Find where the given text appears and provide that cell's center as [X, Y] coordinate. 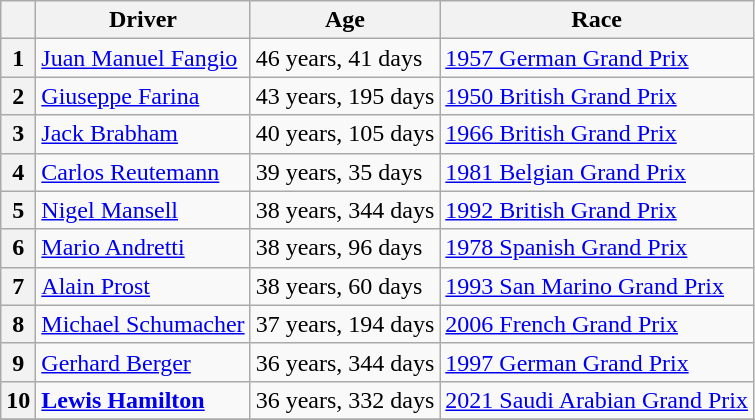
38 years, 344 days [345, 210]
1966 British Grand Prix [597, 134]
43 years, 195 days [345, 96]
2006 French Grand Prix [597, 324]
Mario Andretti [143, 248]
1981 Belgian Grand Prix [597, 172]
Age [345, 20]
Race [597, 20]
7 [18, 286]
37 years, 194 days [345, 324]
1993 San Marino Grand Prix [597, 286]
Alain Prost [143, 286]
Lewis Hamilton [143, 400]
Giuseppe Farina [143, 96]
1957 German Grand Prix [597, 58]
3 [18, 134]
5 [18, 210]
4 [18, 172]
40 years, 105 days [345, 134]
38 years, 96 days [345, 248]
1978 Spanish Grand Prix [597, 248]
6 [18, 248]
2021 Saudi Arabian Grand Prix [597, 400]
9 [18, 362]
Nigel Mansell [143, 210]
1950 British Grand Prix [597, 96]
Driver [143, 20]
Michael Schumacher [143, 324]
Juan Manuel Fangio [143, 58]
Gerhard Berger [143, 362]
1997 German Grand Prix [597, 362]
1 [18, 58]
8 [18, 324]
1992 British Grand Prix [597, 210]
36 years, 332 days [345, 400]
38 years, 60 days [345, 286]
46 years, 41 days [345, 58]
39 years, 35 days [345, 172]
2 [18, 96]
Carlos Reutemann [143, 172]
36 years, 344 days [345, 362]
10 [18, 400]
Jack Brabham [143, 134]
